Pinpoint the cell where the given text exists, returning its (x, y) midpoint coordinate. 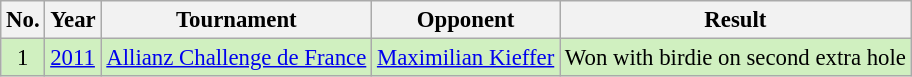
Allianz Challenge de France (236, 58)
Result (736, 20)
1 (23, 58)
Maximilian Kieffer (466, 58)
Year (73, 20)
2011 (73, 58)
No. (23, 20)
Tournament (236, 20)
Won with birdie on second extra hole (736, 58)
Opponent (466, 20)
